Locate the cell with the specified text and output its (X, Y) center coordinate. 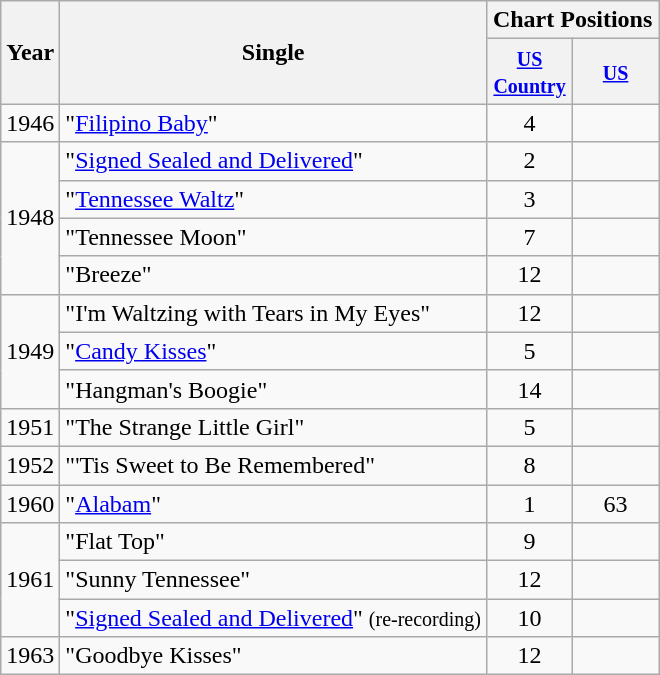
10 (530, 618)
1949 (30, 351)
Chart Positions (573, 20)
1963 (30, 656)
1960 (30, 503)
1 (530, 503)
1952 (30, 465)
1946 (30, 123)
"Goodbye Kisses" (274, 656)
"Signed Sealed and Delivered" (274, 161)
"I'm Waltzing with Tears in My Eyes" (274, 313)
14 (530, 389)
"The Strange Little Girl" (274, 427)
US Country (530, 72)
"Hangman's Boogie" (274, 389)
"Signed Sealed and Delivered" (re-recording) (274, 618)
1948 (30, 218)
"Alabam" (274, 503)
"Flat Top" (274, 542)
"Sunny Tennessee" (274, 580)
9 (530, 542)
"Breeze" (274, 275)
2 (530, 161)
Year (30, 52)
"Tennessee Waltz" (274, 199)
"Tennessee Moon" (274, 237)
1961 (30, 580)
3 (530, 199)
"'Tis Sweet to Be Remembered" (274, 465)
1951 (30, 427)
US (616, 72)
8 (530, 465)
"Filipino Baby" (274, 123)
7 (530, 237)
4 (530, 123)
63 (616, 503)
"Candy Kisses" (274, 351)
Single (274, 52)
